Pinpoint the cell where the given text exists, returning its [x, y] midpoint coordinate. 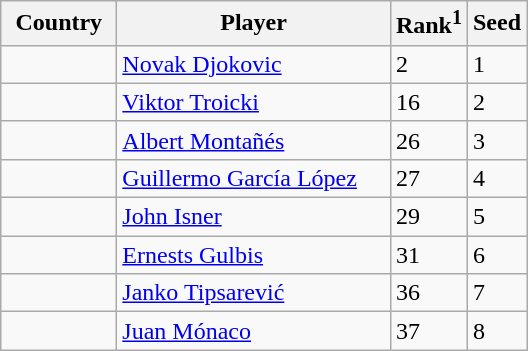
29 [428, 217]
4 [496, 178]
Juan Mónaco [254, 331]
Seed [496, 24]
Country [59, 24]
Guillermo García López [254, 178]
5 [496, 217]
Novak Djokovic [254, 64]
Albert Montañés [254, 140]
John Isner [254, 217]
8 [496, 331]
26 [428, 140]
36 [428, 293]
Viktor Troicki [254, 102]
Rank1 [428, 24]
27 [428, 178]
7 [496, 293]
Janko Tipsarević [254, 293]
6 [496, 255]
16 [428, 102]
37 [428, 331]
Ernests Gulbis [254, 255]
3 [496, 140]
Player [254, 24]
31 [428, 255]
1 [496, 64]
